From the cell containing the given text, extract its center point as [x, y] coordinate. 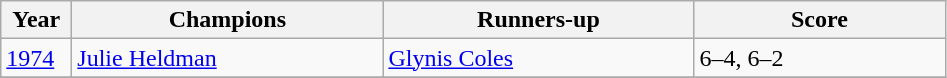
1974 [36, 58]
Champions [228, 20]
Year [36, 20]
6–4, 6–2 [820, 58]
Runners-up [538, 20]
Glynis Coles [538, 58]
Julie Heldman [228, 58]
Score [820, 20]
